Determine the [X, Y] coordinate at the center of the cell enclosing the given text.  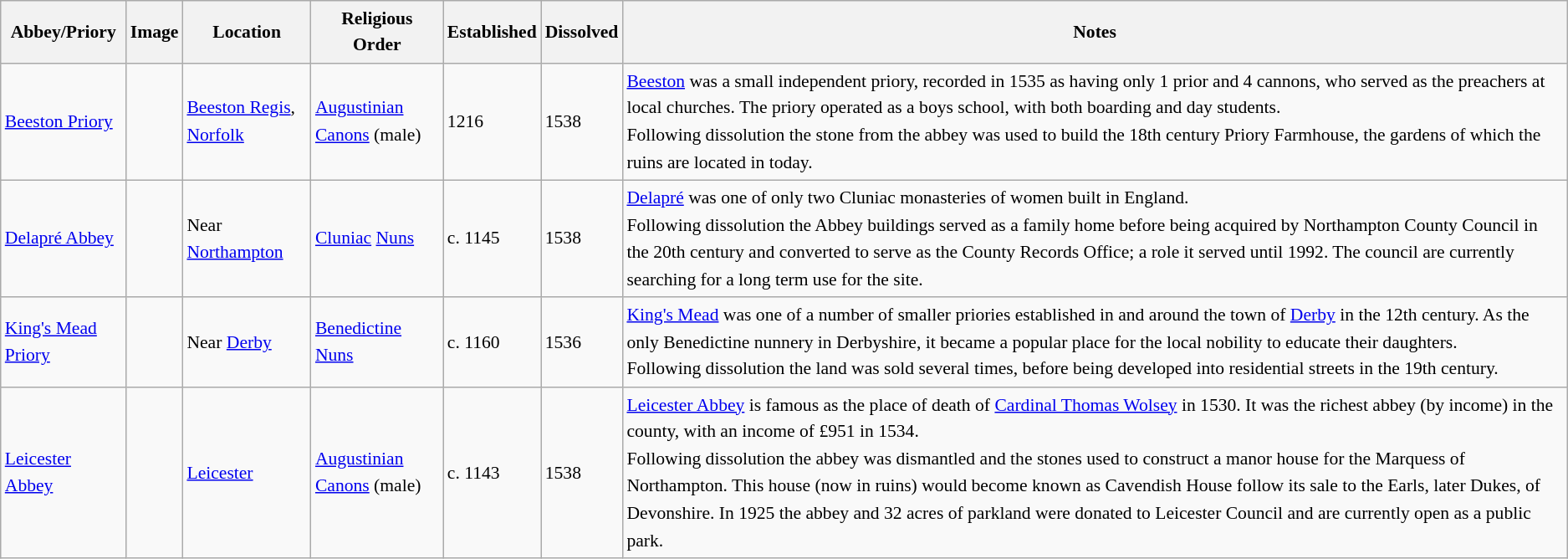
1216 [492, 122]
Benedictine Nuns [377, 341]
Beeston Regis, Norfolk [246, 122]
1536 [582, 341]
Near Northampton [246, 239]
Dissolved [582, 32]
Abbey/Priory [64, 32]
Cluniac Nuns [377, 239]
c. 1143 [492, 473]
Leicester Abbey [64, 473]
Location [246, 32]
Leicester [246, 473]
Established [492, 32]
Religious Order [377, 32]
c. 1160 [492, 341]
Near Derby [246, 341]
Notes [1094, 32]
Image [155, 32]
Beeston Priory [64, 122]
Delapré Abbey [64, 239]
King's Mead Priory [64, 341]
c. 1145 [492, 239]
